Pinpoint the cell where the given text exists, returning its [X, Y] midpoint coordinate. 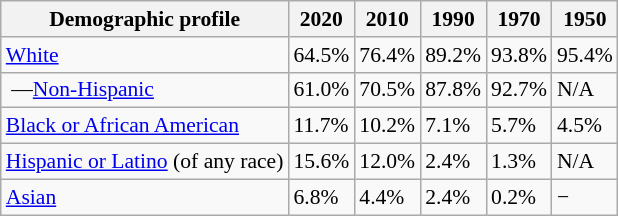
5.7% [519, 126]
61.0% [321, 90]
15.6% [321, 162]
7.1% [453, 126]
1970 [519, 19]
11.7% [321, 126]
87.8% [453, 90]
64.5% [321, 55]
1950 [585, 19]
70.5% [387, 90]
Hispanic or Latino (of any race) [145, 162]
0.2% [519, 197]
95.4% [585, 55]
76.4% [387, 55]
92.7% [519, 90]
4.4% [387, 197]
1990 [453, 19]
Asian [145, 197]
2020 [321, 19]
4.5% [585, 126]
10.2% [387, 126]
Black or African American [145, 126]
− [585, 197]
93.8% [519, 55]
—Non-Hispanic [145, 90]
1.3% [519, 162]
2010 [387, 19]
Demographic profile [145, 19]
6.8% [321, 197]
12.0% [387, 162]
White [145, 55]
89.2% [453, 55]
